Return (x, y) of the center of cell containing provided text 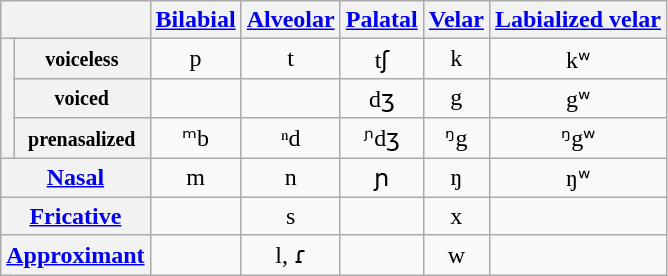
gʷ (578, 98)
ᵑg (456, 138)
Labialized velar (578, 20)
k (456, 59)
ᶮdʒ (382, 138)
s (290, 216)
Fricative (76, 216)
Alveolar (290, 20)
g (456, 98)
prenasalized (82, 138)
p (196, 59)
Nasal (76, 178)
tʃ (382, 59)
ɲ (382, 178)
ⁿd (290, 138)
m (196, 178)
Palatal (382, 20)
Velar (456, 20)
w (456, 255)
t (290, 59)
x (456, 216)
voiced (82, 98)
Bilabial (196, 20)
l, ɾ (290, 255)
voiceless (82, 59)
ᵑgʷ (578, 138)
n (290, 178)
kʷ (578, 59)
ᵐb (196, 138)
dʒ (382, 98)
ŋ (456, 178)
Approximant (76, 255)
ŋʷ (578, 178)
